Return [X, Y] of the center of cell containing provided text 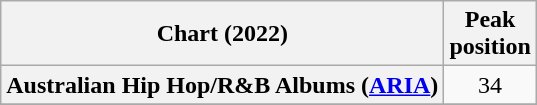
Chart (2022) [222, 34]
34 [490, 85]
Peakposition [490, 34]
Australian Hip Hop/R&B Albums (ARIA) [222, 85]
